Search for the cell housing the specified text and yield its (x, y) center coordinate. 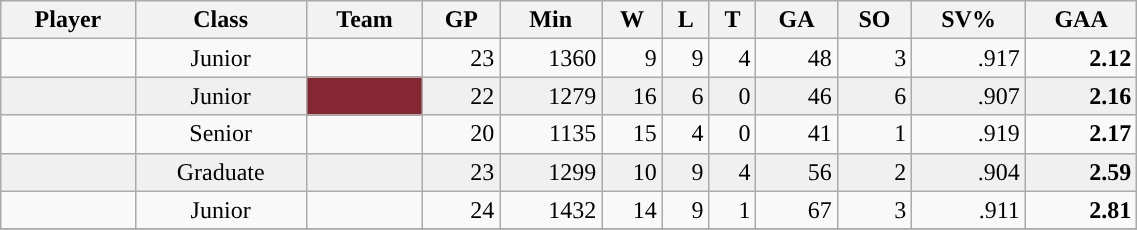
15 (632, 134)
1279 (551, 96)
GP (462, 20)
T (732, 20)
2.59 (1080, 172)
.911 (969, 210)
1360 (551, 58)
Player (68, 20)
GA (796, 20)
2.81 (1080, 210)
2 (874, 172)
.907 (969, 96)
14 (632, 210)
41 (796, 134)
2.16 (1080, 96)
1432 (551, 210)
.917 (969, 58)
.904 (969, 172)
20 (462, 134)
SO (874, 20)
46 (796, 96)
56 (796, 172)
1299 (551, 172)
22 (462, 96)
GAA (1080, 20)
2.17 (1080, 134)
67 (796, 210)
L (686, 20)
W (632, 20)
16 (632, 96)
Team (364, 20)
1135 (551, 134)
Class (220, 20)
2.12 (1080, 58)
Graduate (220, 172)
48 (796, 58)
Min (551, 20)
SV% (969, 20)
Senior (220, 134)
.919 (969, 134)
24 (462, 210)
10 (632, 172)
